Return [x, y] of the center of cell containing provided text 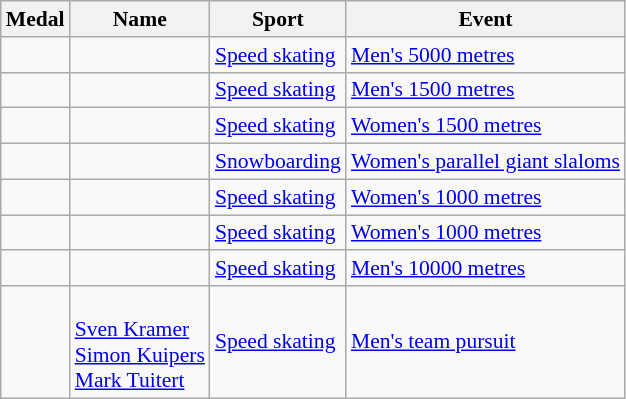
Medal [36, 19]
Men's team pursuit [486, 342]
Men's 10000 metres [486, 269]
Men's 5000 metres [486, 55]
Snowboarding [278, 162]
Women's 1500 metres [486, 126]
Men's 1500 metres [486, 90]
Sven KramerSimon KuipersMark Tuitert [140, 342]
Name [140, 19]
Event [486, 19]
Women's parallel giant slaloms [486, 162]
Sport [278, 19]
